Detect which cell encompasses the target text, then output its [x, y] center coordinate. 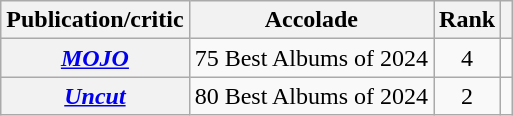
MOJO [95, 58]
2 [468, 96]
80 Best Albums of 2024 [311, 96]
Accolade [311, 20]
4 [468, 58]
Uncut [95, 96]
75 Best Albums of 2024 [311, 58]
Rank [468, 20]
Publication/critic [95, 20]
